From the cell containing the given text, extract its center point as (X, Y) coordinate. 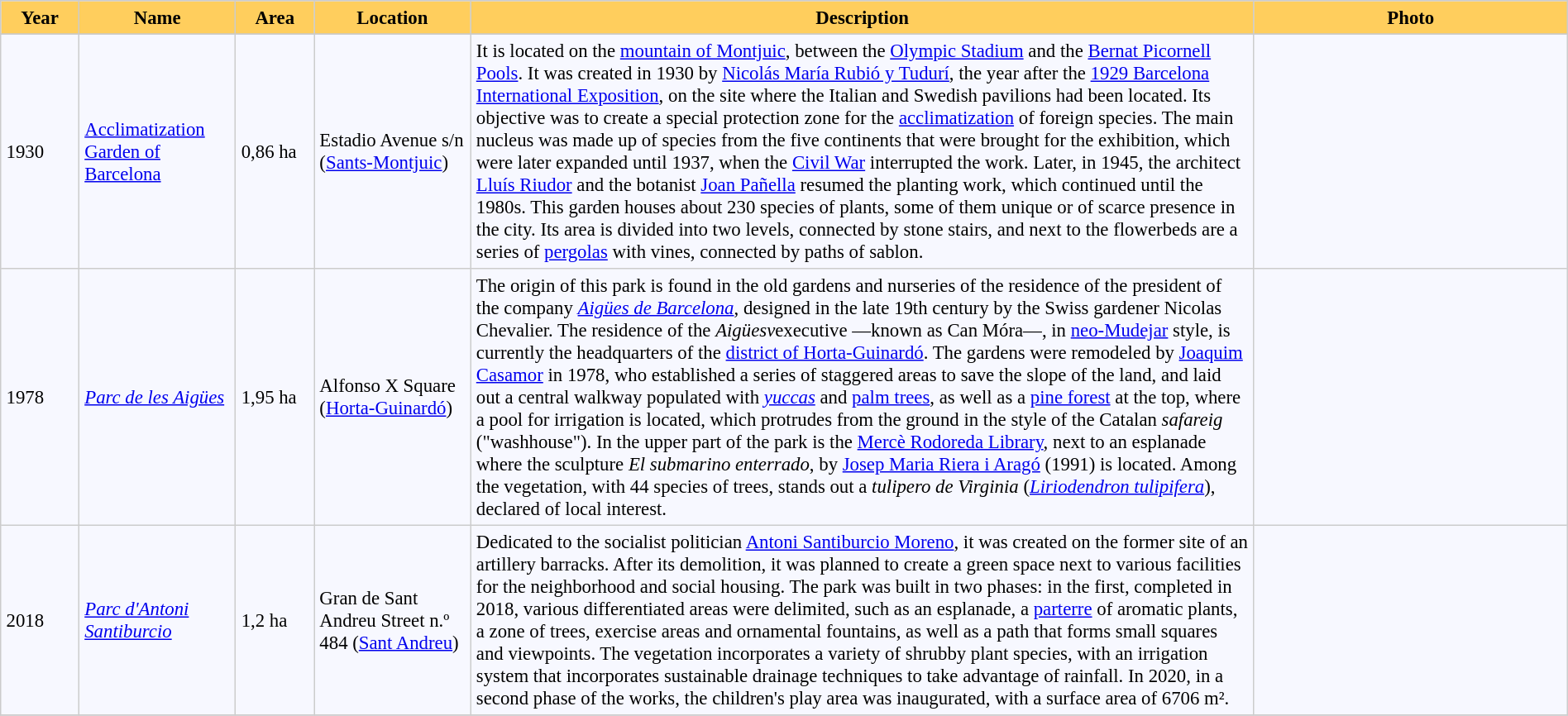
Alfonso X Square (Horta-Guinardó) (392, 397)
Description (862, 17)
Year (40, 17)
Location (392, 17)
1978 (40, 397)
Parc d'Antoni Santiburcio (157, 620)
1,2 ha (275, 620)
Name (157, 17)
Parc de les Aigües (157, 397)
1,95 ha (275, 397)
Area (275, 17)
Gran de Sant Andreu Street n.º 484 (Sant Andreu) (392, 620)
1930 (40, 151)
Acclimatization Garden of Barcelona (157, 151)
2018 (40, 620)
Photo (1411, 17)
0,86 ha (275, 151)
Estadio Avenue s/n (Sants-Montjuic) (392, 151)
